Identify which cell holds the provided text, then report its [x, y] central coordinate. 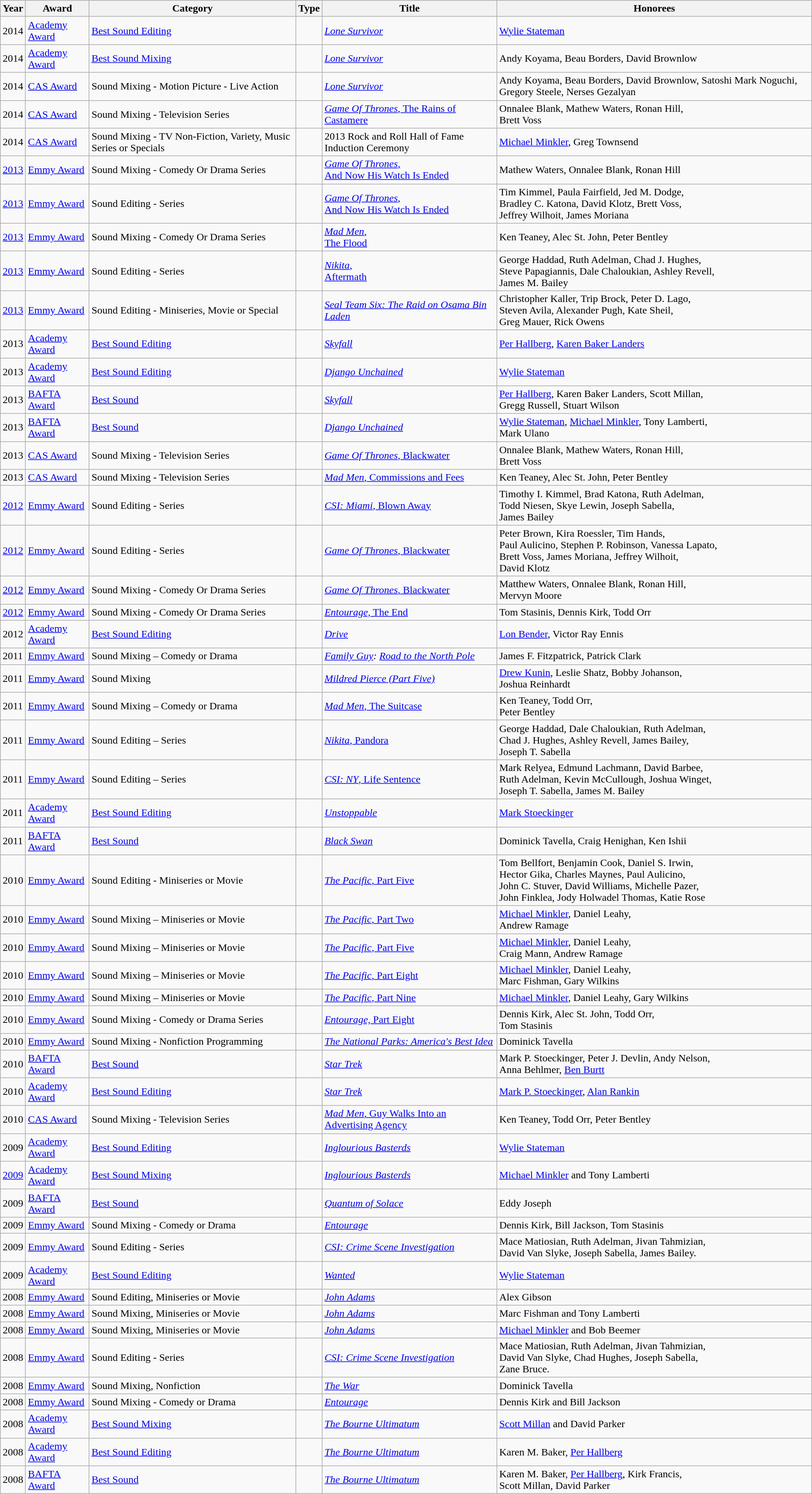
Year [13, 9]
Title [409, 9]
The Pacific, Part Eight [409, 976]
The National Parks: America's Best Idea [409, 1042]
Michael Minkler, Daniel Leahy, Craig Mann, Andrew Ramage [654, 947]
Drive [409, 634]
Mathew Waters, Onnalee Blank, Ronan Hill [654, 170]
Ken Teaney, Todd Orr, Peter Bentley [654, 1120]
Mildred Pierce (Part Five) [409, 678]
Sound Mixing - TV Non-Fiction, Variety, Music Series or Specials [193, 142]
Timothy I. Kimmel, Brad Katona, Ruth Adelman, Todd Niesen, Skye Lewin, Joseph Sabella, James Bailey [654, 505]
Mace Matiosian, Ruth Adelman, Jivan Tahmizian, David Van Slyke, Joseph Sabella, James Bailey. [654, 1247]
Mark Stoeckinger [654, 813]
Eddy Joseph [654, 1203]
CSI: Miami, Blown Away [409, 505]
Sound Editing - Miniseries or Movie [193, 881]
Tim Kimmel, Paula Fairfield, Jed M. Dodge,Bradley C. Katona, David Klotz, Brett Voss,Jeffrey Wilhoit, James Moriana [654, 203]
Game Of Thrones, The Rains of Castamere [409, 114]
Mark P. Stoeckinger, Alan Rankin [654, 1091]
Mad Men, Commissions and Fees [409, 478]
Sound Editing, Miniseries or Movie [193, 1297]
Dennis Kirk, Bill Jackson, Tom Stasinis [654, 1225]
Karen M. Baker, Per Hallberg, Kirk Francis, Scott Millan, David Parker [654, 1479]
Mad Men, The Flood [409, 237]
George Haddad, Ruth Adelman, Chad J. Hughes,Steve Papagiannis, Dale Chaloukian, Ashley Revell,James M. Bailey [654, 271]
George Haddad, Dale Chaloukian, Ruth Adelman, Chad J. Hughes, Ashley Revell, James Bailey,Joseph T. Sabella [654, 740]
Award [57, 9]
Per Hallberg, Karen Baker Landers, Scott Millan,Gregg Russell, Stuart Wilson [654, 400]
Michael Minkler and Tony Lamberti [654, 1175]
The Pacific, Part Two [409, 920]
Unstoppable [409, 813]
Mark P. Stoeckinger, Peter J. Devlin, Andy Nelson, Anna Behlmer, Ben Burtt [654, 1064]
Mark Relyea, Edmund Lachmann, David Barbee, Ruth Adelman, Kevin McCullough, Joshua Winget,Joseph T. Sabella, James M. Bailey [654, 779]
Marc Fishman and Tony Lamberti [654, 1314]
Sound Editing - Miniseries, Movie or Special [193, 310]
Wanted [409, 1275]
Ken Teaney, Todd Orr,Peter Bentley [654, 706]
Dennis Kirk, Alec St. John, Todd Orr, Tom Stasinis [654, 1019]
Sound Mixing - Motion Picture - Live Action [193, 87]
Drew Kunin, Leslie Shatz, Bobby Johanson, Joshua Reinhardt [654, 678]
Christopher Kaller, Trip Brock, Peter D. Lago,Steven Avila, Alexander Pugh, Kate Sheil, Greg Mauer, Rick Owens [654, 310]
Mad Men, The Suitcase [409, 706]
Sound Mixing - Nonfiction Programming [193, 1042]
Category [193, 9]
Wylie Stateman, Michael Minkler, Tony Lamberti, Mark Ulano [654, 427]
Peter Brown, Kira Roessler, Tim Hands, Paul Aulicino, Stephen P. Robinson, Vanessa Lapato, Brett Voss, James Moriana, Jeffrey Wilhoit, David Klotz [654, 551]
Sound Mixing [193, 678]
Entourage, The End [409, 612]
Michael Minkler, Daniel Leahy, Andrew Ramage [654, 920]
Sound Mixing, Nonfiction [193, 1386]
Black Swan [409, 840]
Andy Koyama, Beau Borders, David Brownlow [654, 58]
Type [309, 9]
Michael Minkler, Greg Townsend [654, 142]
James F. Fitzpatrick, Patrick Clark [654, 656]
Michael Minkler, Daniel Leahy, Marc Fishman, Gary Wilkins [654, 976]
Honorees [654, 9]
CSI: NY, Life Sentence [409, 779]
Matthew Waters, Onnalee Blank, Ronan Hill, Mervyn Moore [654, 590]
Dominick Tavella, Craig Henighan, Ken Ishii [654, 840]
Family Guy: Road to the North Pole [409, 656]
Andy Koyama, Beau Borders, David Brownlow, Satoshi Mark Noguchi, Gregory Steele, Nerses Gezalyan [654, 87]
Mad Men, Guy Walks Into an Advertising Agency [409, 1120]
Tom Stasinis, Dennis Kirk, Todd Orr [654, 612]
Michael Minkler, Daniel Leahy, Gary Wilkins [654, 998]
The Pacific, Part Nine [409, 998]
Karen M. Baker, Per Hallberg [654, 1452]
Scott Millan and David Parker [654, 1424]
2013 Rock and Roll Hall of Fame Induction Ceremony [409, 142]
Entourage, Part Eight [409, 1019]
Sound Mixing - Comedy or Drama Series [193, 1019]
Per Hallberg, Karen Baker Landers [654, 344]
Nikita, Aftermath [409, 271]
The War [409, 1386]
Dennis Kirk and Bill Jackson [654, 1402]
Lon Bender, Victor Ray Ennis [654, 634]
Quantum of Solace [409, 1203]
Mace Matiosian, Ruth Adelman, Jivan Tahmizian, David Van Slyke, Chad Hughes, Joseph Sabella, Zane Bruce. [654, 1358]
Seal Team Six: The Raid on Osama Bin Laden [409, 310]
Nikita, Pandora [409, 740]
Michael Minkler and Bob Beemer [654, 1330]
Alex Gibson [654, 1297]
